From the cell containing the given text, extract its center point as (X, Y) coordinate. 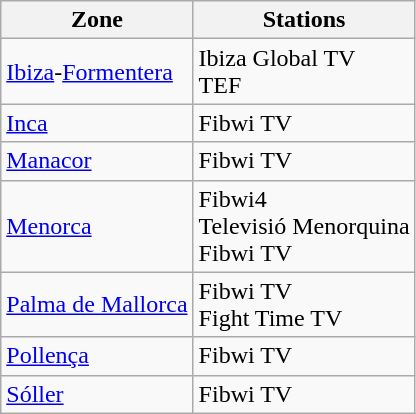
Palma de Mallorca (97, 304)
Fibwi TVFight Time TV (304, 304)
Stations (304, 20)
Ibiza Global TVTEF (304, 72)
Fibwi4Televisió MenorquinaFibwi TV (304, 226)
Pollença (97, 356)
Manacor (97, 161)
Inca (97, 123)
Menorca (97, 226)
Zone (97, 20)
Ibiza-Formentera (97, 72)
Sóller (97, 394)
